Detect which cell encompasses the target text, then output its (X, Y) center coordinate. 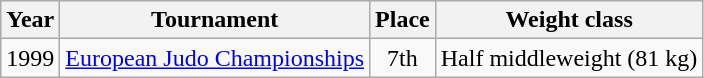
Weight class (569, 20)
Place (403, 20)
Tournament (215, 20)
Half middleweight (81 kg) (569, 58)
Year (30, 20)
European Judo Championships (215, 58)
1999 (30, 58)
7th (403, 58)
